Detect which cell encompasses the target text, then output its (X, Y) center coordinate. 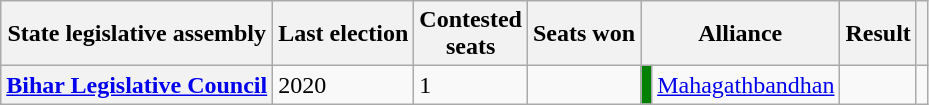
Mahagathbandhan (746, 85)
Contestedseats (471, 34)
Last election (344, 34)
State legislative assembly (137, 34)
Seats won (584, 34)
Bihar Legislative Council (137, 85)
Alliance (740, 34)
Result (878, 34)
2020 (344, 85)
1 (471, 85)
